Extract the (x, y) coordinate from the center of the cell holding the provided text.  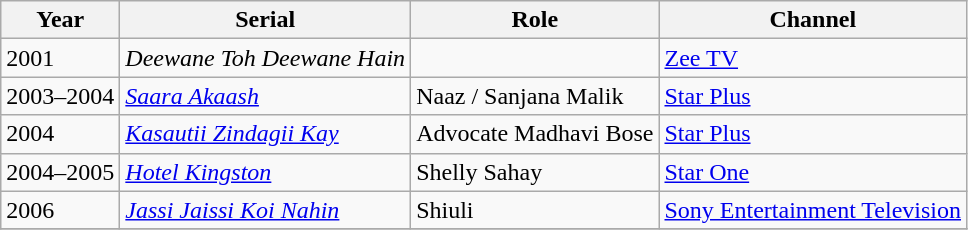
Kasautii Zindagii Kay (266, 134)
Jassi Jaissi Koi Nahin (266, 210)
Zee TV (813, 58)
Deewane Toh Deewane Hain (266, 58)
Star One (813, 172)
Advocate Madhavi Bose (535, 134)
Serial (266, 20)
Shelly Sahay (535, 172)
Hotel Kingston (266, 172)
2004 (60, 134)
Shiuli (535, 210)
2006 (60, 210)
Year (60, 20)
2003–2004 (60, 96)
Naaz / Sanjana Malik (535, 96)
Saara Akaash (266, 96)
Sony Entertainment Television (813, 210)
2004–2005 (60, 172)
Channel (813, 20)
2001 (60, 58)
Role (535, 20)
